Return (X, Y) of the center of cell containing provided text 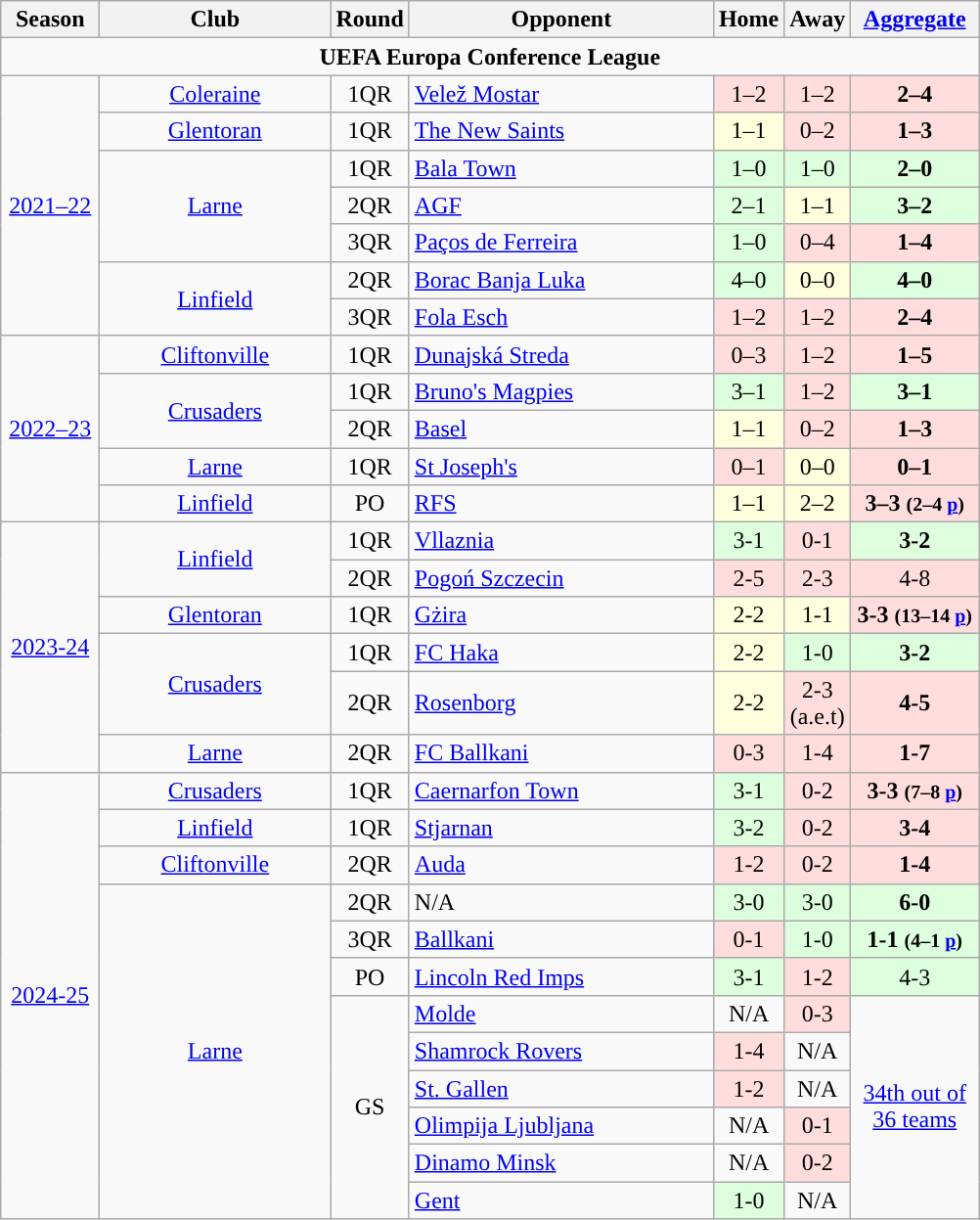
3–2 (915, 205)
Round (370, 20)
Paços de Ferreira (561, 243)
Olimpija Ljubljana (561, 1126)
Fola Esch (561, 317)
Basel (561, 429)
Dunajská Streda (561, 354)
Caernarfon Town (561, 791)
1-1 (4–1 p) (915, 939)
GS (370, 1107)
Lincoln Red Imps (561, 976)
Season (51, 20)
Bala Town (561, 168)
2-3 (818, 578)
Away (818, 20)
2024-25 (51, 996)
St Joseph's (561, 467)
2–0 (915, 168)
4-3 (915, 976)
UEFA Europa Conference League (490, 57)
Velež Mostar (561, 94)
2023-24 (51, 648)
FC Ballkani (561, 753)
Opponent (561, 20)
AGF (561, 205)
2-3 (a.e.t) (818, 702)
4-8 (915, 578)
4-5 (915, 702)
Rosenborg (561, 702)
Coleraine (215, 94)
Auda (561, 865)
3-3 (13–14 p) (915, 615)
2–1 (748, 205)
Ballkani (561, 939)
The New Saints (561, 131)
Aggregate (915, 20)
St. Gallen (561, 1089)
1–4 (915, 243)
RFS (561, 504)
1-7 (915, 753)
2-5 (748, 578)
Vllaznia (561, 541)
0–4 (818, 243)
Home (748, 20)
Dinamo Minsk (561, 1163)
1-1 (818, 615)
3-3 (7–8 p) (915, 791)
6-0 (915, 902)
Pogoń Szczecin (561, 578)
Stjarnan (561, 828)
1–5 (915, 354)
2–2 (818, 504)
34th out of 36 teams (915, 1107)
2021–22 (51, 205)
Borac Banja Luka (561, 280)
Molde (561, 1014)
0–3 (748, 354)
3-4 (915, 828)
3–3 (2–4 p) (915, 504)
Bruno's Magpies (561, 391)
2022–23 (51, 429)
Club (215, 20)
Shamrock Rovers (561, 1051)
Gent (561, 1200)
FC Haka (561, 653)
Gżira (561, 615)
